Locate the cell with the specified text and output its [X, Y] center coordinate. 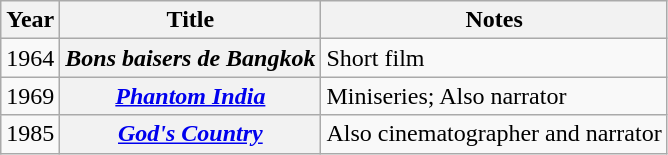
God's Country [190, 134]
Also cinematographer and narrator [494, 134]
Bons baisers de Bangkok [190, 58]
Notes [494, 20]
Phantom India [190, 96]
1964 [30, 58]
1969 [30, 96]
Year [30, 20]
Title [190, 20]
1985 [30, 134]
Miniseries; Also narrator [494, 96]
Short film [494, 58]
